From the cell containing the given text, extract its center point as (X, Y) coordinate. 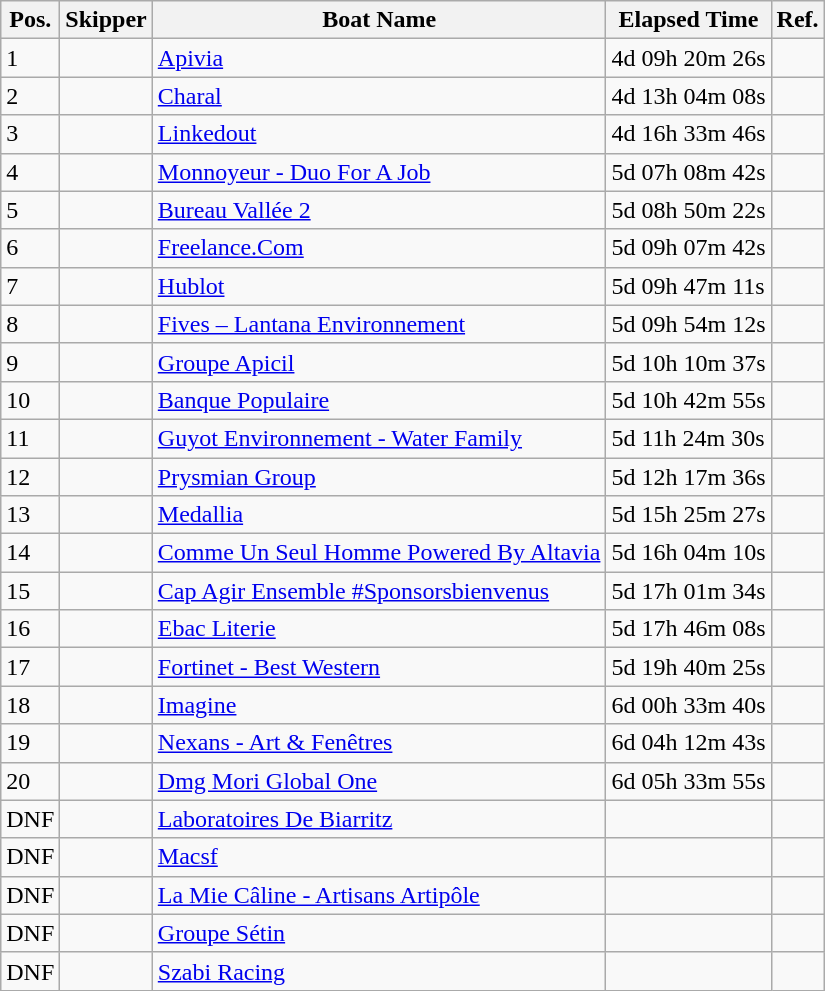
Hublot (379, 286)
5d 08h 50m 22s (688, 210)
18 (30, 705)
5d 09h 07m 42s (688, 248)
5d 12h 17m 36s (688, 477)
Szabi Racing (379, 971)
Groupe Sétin (379, 933)
4 (30, 172)
Banque Populaire (379, 400)
10 (30, 400)
4d 16h 33m 46s (688, 134)
5d 19h 40m 25s (688, 667)
Comme Un Seul Homme Powered By Altavia (379, 553)
Prysmian Group (379, 477)
Ref. (798, 20)
Monnoyeur - Duo For A Job (379, 172)
Pos. (30, 20)
Bureau Vallée 2 (379, 210)
1 (30, 58)
5d 07h 08m 42s (688, 172)
La Mie Câline - Artisans Artipôle (379, 895)
Ebac Literie (379, 629)
Freelance.Com (379, 248)
Dmg Mori Global One (379, 781)
Fives – Lantana Environnement (379, 324)
9 (30, 362)
Guyot Environnement - Water Family (379, 438)
5 (30, 210)
Boat Name (379, 20)
Skipper (106, 20)
19 (30, 743)
5d 15h 25m 27s (688, 515)
8 (30, 324)
Imagine (379, 705)
Charal (379, 96)
Linkedout (379, 134)
12 (30, 477)
5d 10h 42m 55s (688, 400)
5d 16h 04m 10s (688, 553)
11 (30, 438)
5d 10h 10m 37s (688, 362)
Groupe Apicil (379, 362)
Apivia (379, 58)
5d 17h 01m 34s (688, 591)
15 (30, 591)
Medallia (379, 515)
14 (30, 553)
Elapsed Time (688, 20)
6d 04h 12m 43s (688, 743)
Nexans - Art & Fenêtres (379, 743)
Laboratoires De Biarritz (379, 819)
6 (30, 248)
13 (30, 515)
Cap Agir Ensemble #Sponsorsbienvenus (379, 591)
6d 05h 33m 55s (688, 781)
16 (30, 629)
Macsf (379, 857)
2 (30, 96)
3 (30, 134)
20 (30, 781)
7 (30, 286)
5d 09h 47m 11s (688, 286)
5d 17h 46m 08s (688, 629)
4d 13h 04m 08s (688, 96)
17 (30, 667)
5d 09h 54m 12s (688, 324)
5d 11h 24m 30s (688, 438)
4d 09h 20m 26s (688, 58)
Fortinet - Best Western (379, 667)
6d 00h 33m 40s (688, 705)
